Locate the cell with the specified text and output its [x, y] center coordinate. 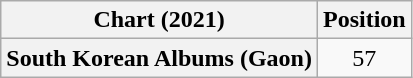
Chart (2021) [160, 20]
57 [364, 58]
Position [364, 20]
South Korean Albums (Gaon) [160, 58]
